Determine the (x, y) coordinate at the center of the cell enclosing the given text.  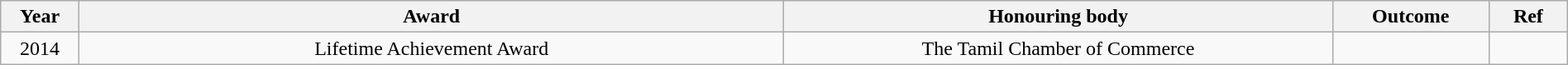
Award (432, 17)
The Tamil Chamber of Commerce (1059, 48)
2014 (40, 48)
Ref (1528, 17)
Honouring body (1059, 17)
Year (40, 17)
Outcome (1411, 17)
Lifetime Achievement Award (432, 48)
